Output the (x, y) coordinate of the center of the cell containing the given text.  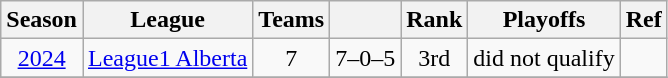
Season (42, 20)
2024 (42, 58)
Playoffs (544, 20)
Rank (434, 20)
3rd (434, 58)
Ref (644, 20)
Teams (292, 20)
did not qualify (544, 58)
League1 Alberta (167, 58)
7 (292, 58)
7–0–5 (366, 58)
League (167, 20)
